Return the [X, Y] coordinate for the center point of the cell that contains the specified text.  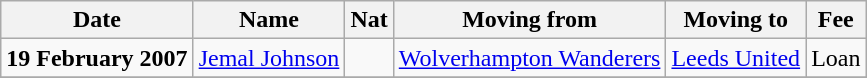
Wolverhampton Wanderers [530, 58]
Fee [836, 20]
Nat [369, 20]
Jemal Johnson [269, 58]
Name [269, 20]
Date [97, 20]
Loan [836, 58]
Moving from [530, 20]
Leeds United [736, 58]
Moving to [736, 20]
19 February 2007 [97, 58]
